Search for the cell housing the specified text and yield its [X, Y] center coordinate. 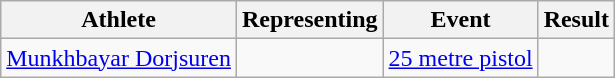
Representing [310, 20]
Athlete [119, 20]
Munkhbayar Dorjsuren [119, 58]
Result [576, 20]
25 metre pistol [460, 58]
Event [460, 20]
